Return [x, y] of the center of cell containing provided text 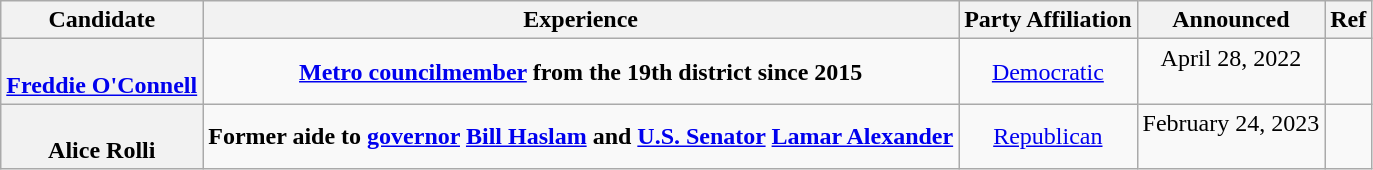
Republican [1048, 136]
Democratic [1048, 72]
April 28, 2022 [1231, 72]
Freddie O'Connell [102, 72]
Party Affiliation [1048, 20]
Alice Rolli [102, 136]
Announced [1231, 20]
February 24, 2023 [1231, 136]
Metro councilmember from the 19th district since 2015 [581, 72]
Former aide to governor Bill Haslam and U.S. Senator Lamar Alexander [581, 136]
Candidate [102, 20]
Ref [1348, 20]
Experience [581, 20]
